Locate the cell with the specified text and output its (X, Y) center coordinate. 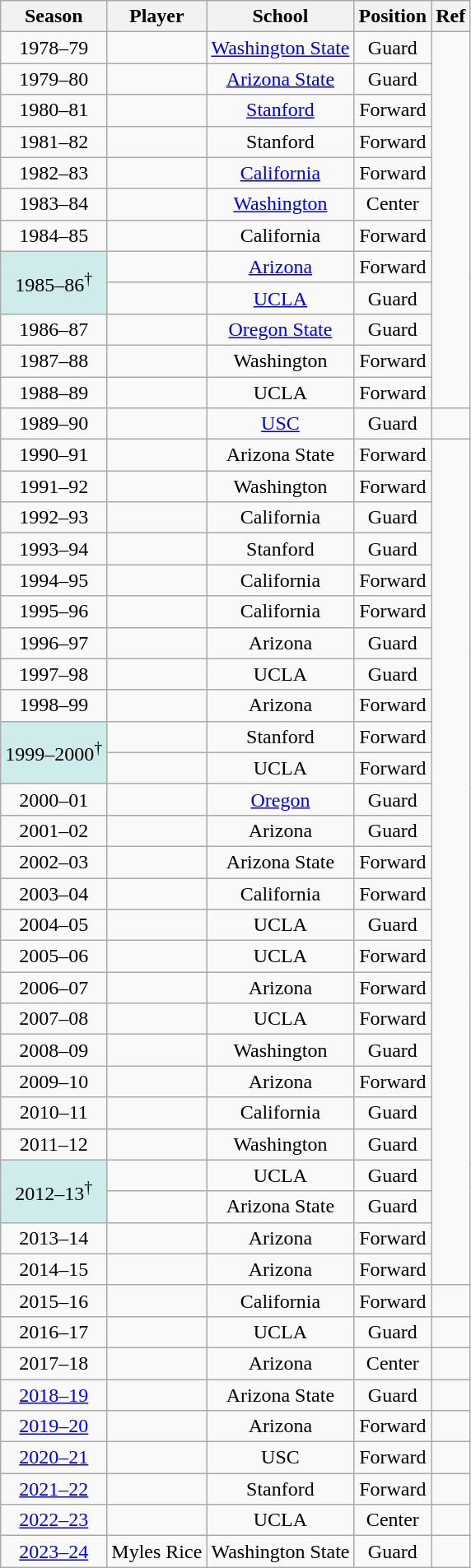
1989–90 (54, 424)
1981–82 (54, 142)
2022–23 (54, 1520)
1988–89 (54, 393)
Ref (451, 16)
2019–20 (54, 1426)
2001–02 (54, 831)
1997–98 (54, 674)
2017–18 (54, 1363)
1978–79 (54, 48)
2016–17 (54, 1332)
Oregon State (280, 329)
2009–10 (54, 1082)
2011–12 (54, 1144)
2003–04 (54, 893)
1996–97 (54, 643)
School (280, 16)
2010–11 (54, 1113)
2015–16 (54, 1300)
1982–83 (54, 173)
2007–08 (54, 1019)
1979–80 (54, 79)
2018–19 (54, 1395)
1985–86† (54, 282)
2020–21 (54, 1458)
2006–07 (54, 988)
1990–91 (54, 455)
2000–01 (54, 799)
2002–03 (54, 862)
1991–92 (54, 486)
2012–13† (54, 1191)
Player (156, 16)
2008–09 (54, 1050)
2013–14 (54, 1238)
1992–93 (54, 518)
2014–15 (54, 1269)
1980–81 (54, 110)
1983–84 (54, 204)
2021–22 (54, 1489)
2004–05 (54, 925)
1986–87 (54, 329)
1995–96 (54, 612)
Season (54, 16)
Oregon (280, 799)
1984–85 (54, 235)
1993–94 (54, 549)
1998–99 (54, 705)
1994–95 (54, 580)
1999–2000† (54, 752)
Myles Rice (156, 1552)
Position (393, 16)
2023–24 (54, 1552)
2005–06 (54, 956)
1987–88 (54, 361)
